Scan for the cell matching the given text and deliver its [X, Y] coordinate at center. 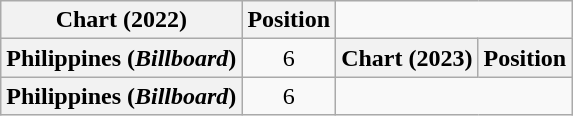
Chart (2022) [122, 20]
Chart (2023) [407, 58]
